Capture the cell that displays the provided text and extract its (x, y) central coordinate. 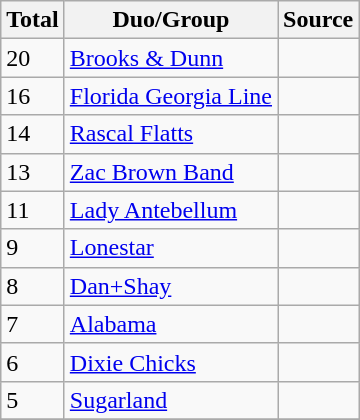
9 (33, 248)
Florida Georgia Line (170, 96)
14 (33, 134)
Lonestar (170, 248)
16 (33, 96)
Dixie Chicks (170, 362)
Source (318, 20)
20 (33, 58)
Duo/Group (170, 20)
Zac Brown Band (170, 172)
Alabama (170, 324)
13 (33, 172)
Rascal Flatts (170, 134)
7 (33, 324)
Sugarland (170, 400)
5 (33, 400)
Total (33, 20)
Lady Antebellum (170, 210)
Dan+Shay (170, 286)
6 (33, 362)
11 (33, 210)
8 (33, 286)
Brooks & Dunn (170, 58)
